For the text-containing cell, return its midpoint in [X, Y] coordinate format. 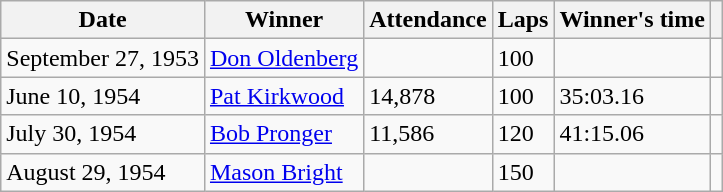
14,878 [428, 96]
11,586 [428, 134]
September 27, 1953 [103, 58]
Laps [523, 20]
Winner's time [632, 20]
Pat Kirkwood [284, 96]
Winner [284, 20]
Bob Pronger [284, 134]
June 10, 1954 [103, 96]
Attendance [428, 20]
41:15.06 [632, 134]
150 [523, 172]
August 29, 1954 [103, 172]
120 [523, 134]
Date [103, 20]
July 30, 1954 [103, 134]
35:03.16 [632, 96]
Mason Bright [284, 172]
Don Oldenberg [284, 58]
